Extract the [x, y] coordinate from the center of the cell holding the provided text.  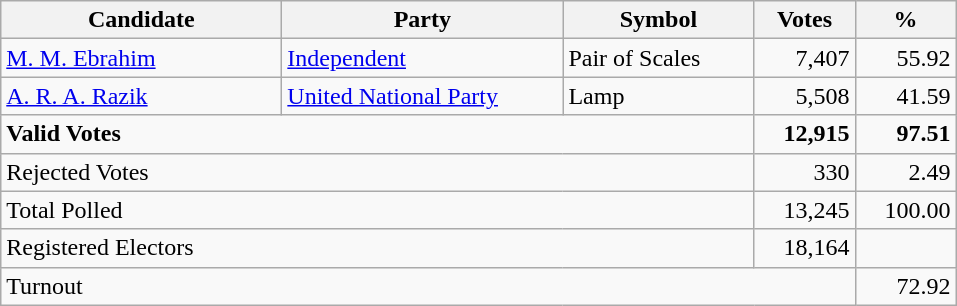
13,245 [804, 210]
Votes [804, 20]
12,915 [804, 134]
Lamp [658, 96]
330 [804, 172]
5,508 [804, 96]
M. M. Ebrahim [142, 58]
Party [422, 20]
Pair of Scales [658, 58]
18,164 [804, 248]
97.51 [906, 134]
41.59 [906, 96]
% [906, 20]
7,407 [804, 58]
Symbol [658, 20]
72.92 [906, 286]
Independent [422, 58]
55.92 [906, 58]
2.49 [906, 172]
Rejected Votes [378, 172]
Registered Electors [378, 248]
Valid Votes [378, 134]
A. R. A. Razik [142, 96]
Total Polled [378, 210]
100.00 [906, 210]
Candidate [142, 20]
United National Party [422, 96]
Turnout [428, 286]
